Extract the [x, y] coordinate from the center of the cell holding the provided text.  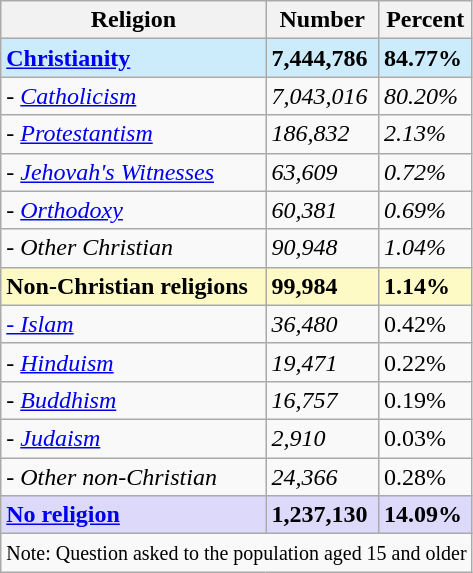
7,043,016 [322, 96]
1,237,130 [322, 515]
1.14% [425, 286]
0.28% [425, 477]
63,609 [322, 172]
0.72% [425, 172]
- Other non-Christian [134, 477]
- Hinduism [134, 362]
Note: Question asked to the population aged 15 and older [236, 553]
- Judaism [134, 438]
7,444,786 [322, 58]
99,984 [322, 286]
- Buddhism [134, 400]
0.03% [425, 438]
19,471 [322, 362]
Number [322, 20]
186,832 [322, 134]
0.22% [425, 362]
Percent [425, 20]
90,948 [322, 248]
0.19% [425, 400]
36,480 [322, 324]
- Islam [134, 324]
No religion [134, 515]
Christianity [134, 58]
- Jehovah's Witnesses [134, 172]
2,910 [322, 438]
- Other Christian [134, 248]
0.69% [425, 210]
Religion [134, 20]
24,366 [322, 477]
- Protestantism [134, 134]
- Orthodoxy [134, 210]
0.42% [425, 324]
60,381 [322, 210]
84.77% [425, 58]
Non-Christian religions [134, 286]
14.09% [425, 515]
2.13% [425, 134]
16,757 [322, 400]
80.20% [425, 96]
- Catholicism [134, 96]
1.04% [425, 248]
